Detect which cell encompasses the target text, then output its (X, Y) center coordinate. 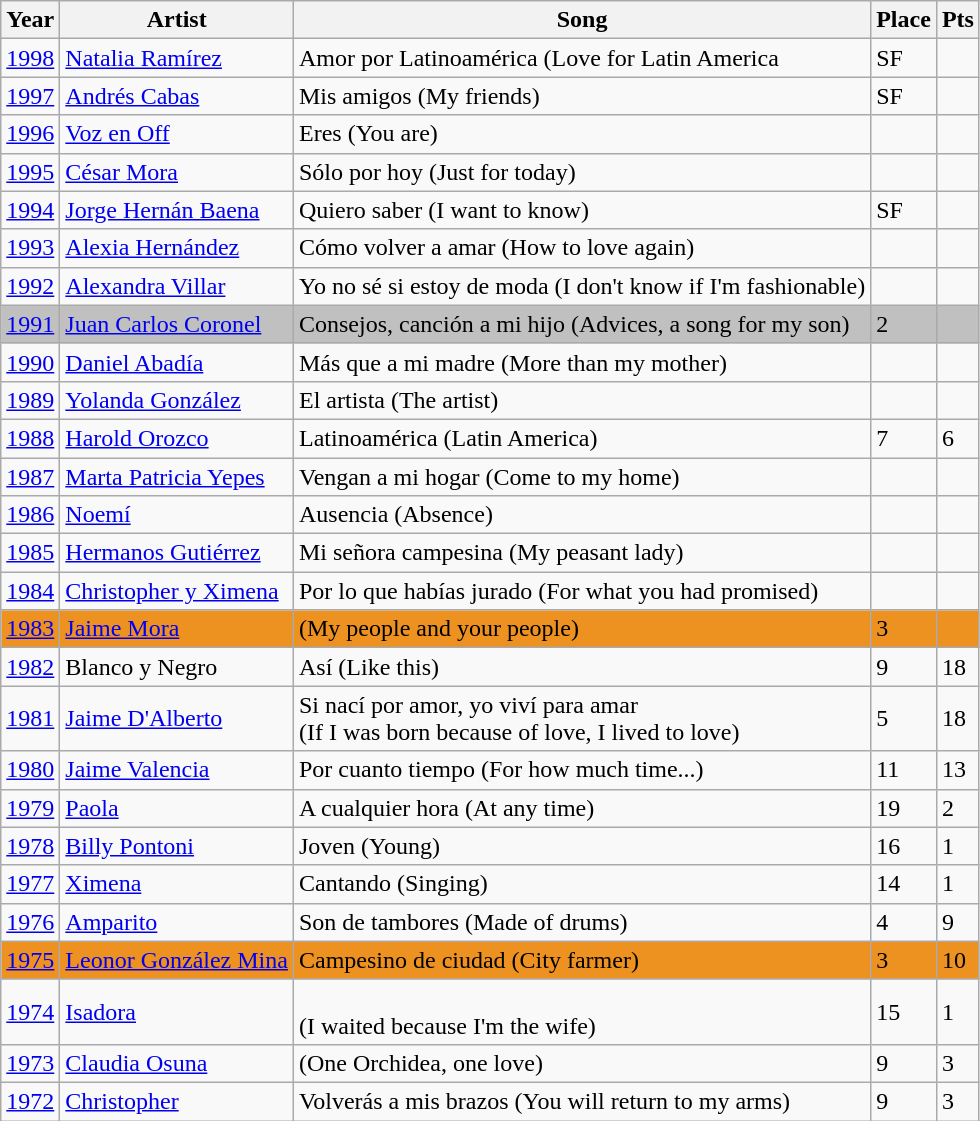
1997 (30, 96)
A cualquier hora (At any time) (582, 808)
Claudia Osuna (177, 1063)
1974 (30, 1012)
1985 (30, 553)
1995 (30, 172)
Song (582, 20)
Place (904, 20)
Por lo que habías jurado (For what you had promised) (582, 591)
1976 (30, 922)
Por cuanto tiempo (For how much time...) (582, 770)
Year (30, 20)
1990 (30, 362)
Marta Patricia Yepes (177, 477)
Sólo por hoy (Just for today) (582, 172)
Christopher (177, 1101)
1991 (30, 324)
1992 (30, 286)
15 (904, 1012)
Yolanda González (177, 400)
Cantando (Singing) (582, 884)
Andrés Cabas (177, 96)
1984 (30, 591)
5 (904, 718)
Latinoamérica (Latin America) (582, 438)
1977 (30, 884)
1981 (30, 718)
Cómo volver a amar (How to love again) (582, 248)
Mis amigos (My friends) (582, 96)
Yo no sé si estoy de moda (I don't know if I'm fashionable) (582, 286)
Jaime D'Alberto (177, 718)
Son de tambores (Made of drums) (582, 922)
1973 (30, 1063)
Pts (958, 20)
Leonor González Mina (177, 960)
Isadora (177, 1012)
Joven (Young) (582, 846)
11 (904, 770)
Eres (You are) (582, 134)
Campesino de ciudad (City farmer) (582, 960)
1983 (30, 629)
1975 (30, 960)
Hermanos Gutiérrez (177, 553)
Jorge Hernán Baena (177, 210)
1998 (30, 58)
Jaime Valencia (177, 770)
Quiero saber (I want to know) (582, 210)
14 (904, 884)
Christopher y Ximena (177, 591)
1980 (30, 770)
Blanco y Negro (177, 667)
(I waited because I'm the wife) (582, 1012)
Paola (177, 808)
Más que a mi madre (More than my mother) (582, 362)
Consejos, canción a mi hijo (Advices, a song for my son) (582, 324)
7 (904, 438)
Daniel Abadía (177, 362)
Alexandra Villar (177, 286)
(My people and your people) (582, 629)
10 (958, 960)
1988 (30, 438)
Artist (177, 20)
Amparito (177, 922)
1979 (30, 808)
1982 (30, 667)
1986 (30, 515)
Voz en Off (177, 134)
13 (958, 770)
Noemí (177, 515)
16 (904, 846)
1996 (30, 134)
1972 (30, 1101)
Vengan a mi hogar (Come to my home) (582, 477)
Amor por Latinoamérica (Love for Latin America (582, 58)
19 (904, 808)
César Mora (177, 172)
1978 (30, 846)
El artista (The artist) (582, 400)
1987 (30, 477)
1994 (30, 210)
1993 (30, 248)
6 (958, 438)
Así (Like this) (582, 667)
Harold Orozco (177, 438)
Billy Pontoni (177, 846)
Jaime Mora (177, 629)
Ausencia (Absence) (582, 515)
Si nací por amor, yo viví para amar(If I was born because of love, I lived to love) (582, 718)
Mi señora campesina (My peasant lady) (582, 553)
4 (904, 922)
Natalia Ramírez (177, 58)
1989 (30, 400)
Volverás a mis brazos (You will return to my arms) (582, 1101)
(One Orchidea, one love) (582, 1063)
Ximena (177, 884)
Juan Carlos Coronel (177, 324)
Alexia Hernández (177, 248)
